Identify which cell holds the provided text, then report its [X, Y] central coordinate. 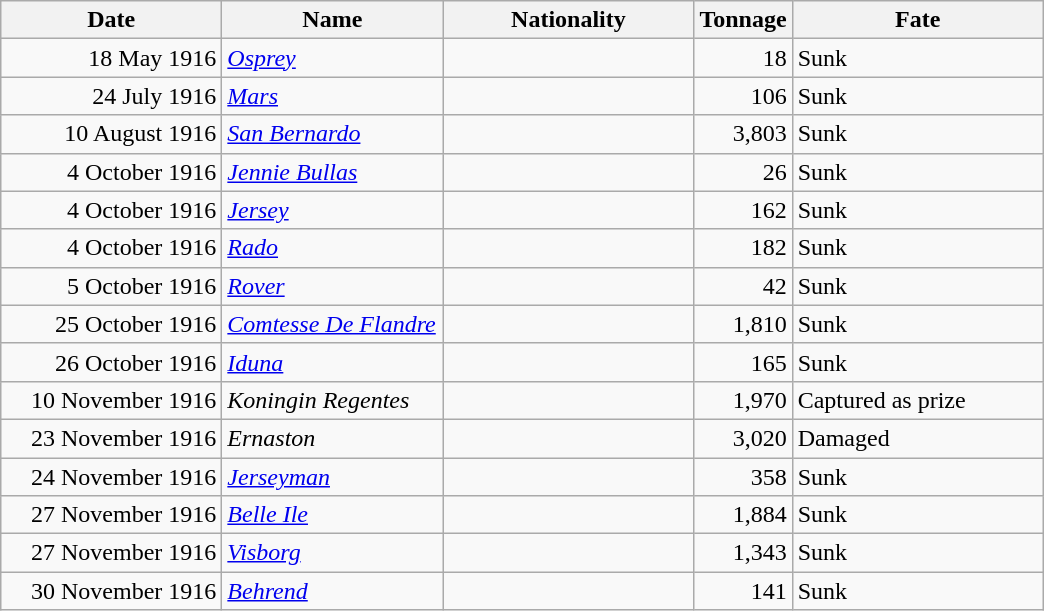
18 May 1916 [112, 58]
162 [743, 210]
24 July 1916 [112, 96]
Captured as prize [918, 400]
Fate [918, 20]
5 October 1916 [112, 286]
Name [332, 20]
Tonnage [743, 20]
24 November 1916 [112, 477]
Jerseyman [332, 477]
182 [743, 248]
Iduna [332, 362]
25 October 1916 [112, 324]
San Bernardo [332, 134]
3,020 [743, 438]
Koningin Regentes [332, 400]
358 [743, 477]
Jennie Bullas [332, 172]
Behrend [332, 591]
Visborg [332, 553]
165 [743, 362]
Rado [332, 248]
26 October 1916 [112, 362]
Rover [332, 286]
1,884 [743, 515]
Belle Ile [332, 515]
Osprey [332, 58]
1,343 [743, 553]
106 [743, 96]
Comtesse De Flandre [332, 324]
26 [743, 172]
Mars [332, 96]
42 [743, 286]
18 [743, 58]
Ernaston [332, 438]
Jersey [332, 210]
Damaged [918, 438]
1,970 [743, 400]
1,810 [743, 324]
23 November 1916 [112, 438]
30 November 1916 [112, 591]
3,803 [743, 134]
Date [112, 20]
141 [743, 591]
10 August 1916 [112, 134]
10 November 1916 [112, 400]
Nationality [568, 20]
